Detect which cell encompasses the target text, then output its (x, y) center coordinate. 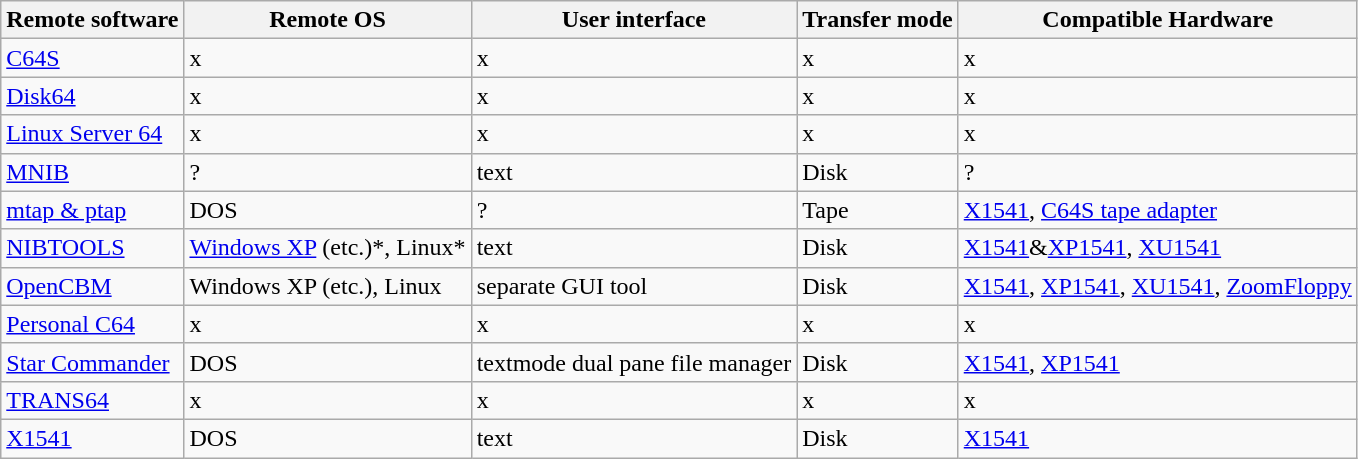
textmode dual pane file manager (634, 362)
Windows XP (etc.)*, Linux* (328, 248)
MNIB (92, 172)
Disk64 (92, 96)
Compatible Hardware (1158, 20)
X1541, C64S tape adapter (1158, 210)
Tape (878, 210)
Remote OS (328, 20)
X1541, XP1541, XU1541, ZoomFloppy (1158, 286)
Transfer mode (878, 20)
Linux Server 64 (92, 134)
Personal C64 (92, 324)
X1541&XP1541, XU1541 (1158, 248)
User interface (634, 20)
NIBTOOLS (92, 248)
OpenCBM (92, 286)
Windows XP (etc.), Linux (328, 286)
mtap & ptap (92, 210)
Star Commander (92, 362)
C64S (92, 58)
TRANS64 (92, 400)
X1541, XP1541 (1158, 362)
separate GUI tool (634, 286)
Remote software (92, 20)
